Find where the given text appears and provide that cell's center as [X, Y] coordinate. 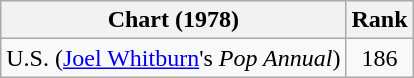
Rank [380, 20]
U.S. (Joel Whitburn's Pop Annual) [174, 58]
186 [380, 58]
Chart (1978) [174, 20]
